Return (x, y) of the center of cell containing provided text 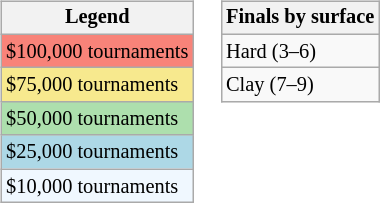
$50,000 tournaments (97, 119)
Hard (3–6) (300, 51)
$100,000 tournaments (97, 51)
$25,000 tournaments (97, 152)
Legend (97, 18)
$75,000 tournaments (97, 85)
Clay (7–9) (300, 85)
$10,000 tournaments (97, 186)
Finals by surface (300, 18)
